Capture the cell that displays the provided text and extract its [x, y] central coordinate. 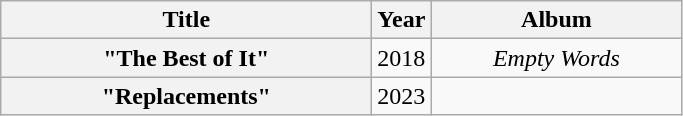
Title [186, 20]
"The Best of It" [186, 58]
2023 [402, 96]
Year [402, 20]
"Replacements" [186, 96]
2018 [402, 58]
Empty Words [556, 58]
Album [556, 20]
